Return (x, y) of the center of cell containing provided text 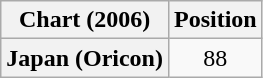
Chart (2006) (85, 20)
88 (215, 58)
Position (215, 20)
Japan (Oricon) (85, 58)
